From the cell containing the given text, extract its center point as [x, y] coordinate. 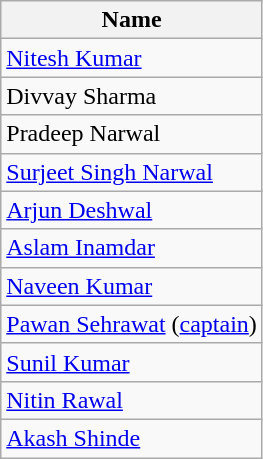
Name [132, 20]
Nitin Rawal [132, 400]
Surjeet Singh Narwal [132, 172]
Naveen Kumar [132, 286]
Aslam Inamdar [132, 248]
Nitesh Kumar [132, 58]
Arjun Deshwal [132, 210]
Divvay Sharma [132, 96]
Pradeep Narwal [132, 134]
Pawan Sehrawat (captain) [132, 324]
Sunil Kumar [132, 362]
Akash Shinde [132, 438]
